Determine the [x, y] coordinate at the center of the cell enclosing the given text.  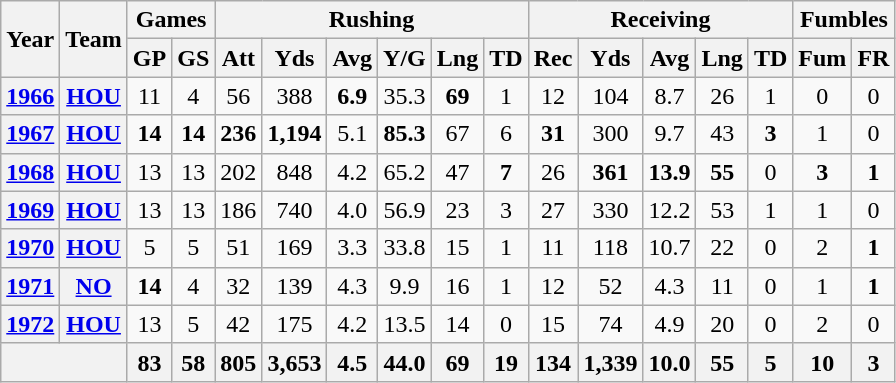
Games [170, 20]
10 [822, 362]
12.2 [670, 210]
5.1 [352, 134]
3.3 [352, 248]
139 [294, 286]
Y/G [405, 58]
805 [238, 362]
236 [238, 134]
300 [610, 134]
3,653 [294, 362]
1972 [30, 324]
1969 [30, 210]
GS [194, 58]
6 [506, 134]
1967 [30, 134]
74 [610, 324]
6.9 [352, 96]
43 [722, 134]
175 [294, 324]
42 [238, 324]
8.7 [670, 96]
361 [610, 172]
Receiving [660, 20]
9.7 [670, 134]
Fumbles [844, 20]
56 [238, 96]
10.0 [670, 362]
53 [722, 210]
1968 [30, 172]
4.5 [352, 362]
44.0 [405, 362]
33.8 [405, 248]
27 [553, 210]
NO [94, 286]
1966 [30, 96]
23 [457, 210]
35.3 [405, 96]
1,339 [610, 362]
388 [294, 96]
Rec [553, 58]
1970 [30, 248]
31 [553, 134]
Year [30, 39]
Att [238, 58]
67 [457, 134]
56.9 [405, 210]
330 [610, 210]
848 [294, 172]
13.5 [405, 324]
104 [610, 96]
186 [238, 210]
16 [457, 286]
85.3 [405, 134]
169 [294, 248]
10.7 [670, 248]
20 [722, 324]
134 [553, 362]
65.2 [405, 172]
13.9 [670, 172]
58 [194, 362]
83 [149, 362]
Team [94, 39]
51 [238, 248]
Rushing [372, 20]
GP [149, 58]
7 [506, 172]
Fum [822, 58]
32 [238, 286]
52 [610, 286]
118 [610, 248]
FR [874, 58]
4.0 [352, 210]
202 [238, 172]
4.9 [670, 324]
22 [722, 248]
1,194 [294, 134]
47 [457, 172]
1971 [30, 286]
9.9 [405, 286]
740 [294, 210]
19 [506, 362]
